For the text-containing cell, return its midpoint in (x, y) coordinate format. 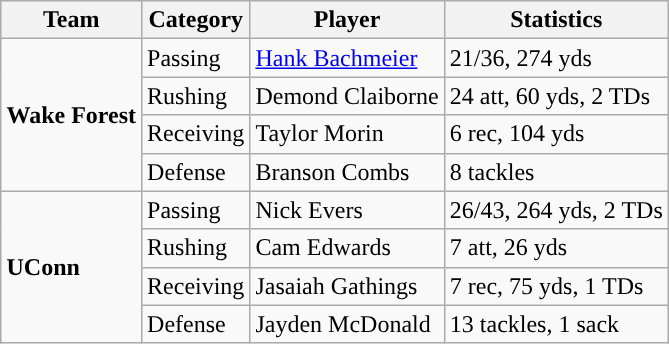
Category (196, 20)
Nick Evers (347, 210)
6 rec, 104 yds (556, 134)
8 tackles (556, 172)
Branson Combs (347, 172)
Jasaiah Gathings (347, 286)
Hank Bachmeier (347, 58)
13 tackles, 1 sack (556, 324)
26/43, 264 yds, 2 TDs (556, 210)
Statistics (556, 20)
Wake Forest (72, 115)
24 att, 60 yds, 2 TDs (556, 96)
7 rec, 75 yds, 1 TDs (556, 286)
Player (347, 20)
Team (72, 20)
UConn (72, 267)
21/36, 274 yds (556, 58)
Jayden McDonald (347, 324)
Cam Edwards (347, 248)
Taylor Morin (347, 134)
7 att, 26 yds (556, 248)
Demond Claiborne (347, 96)
